For the text-containing cell, return its midpoint in (X, Y) coordinate format. 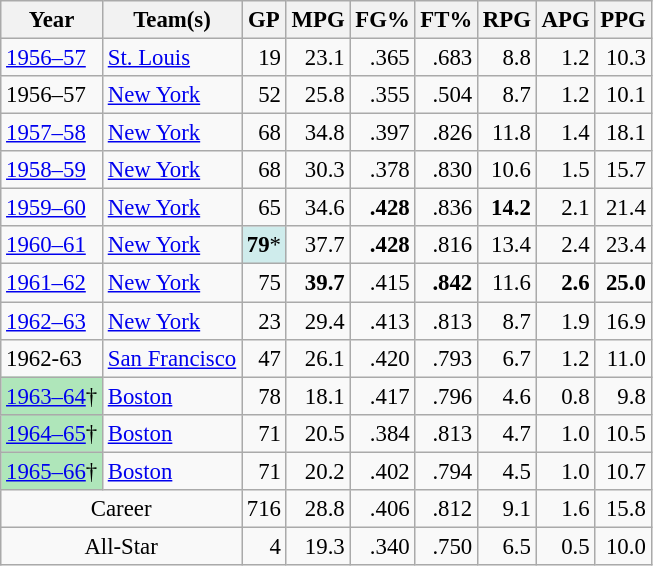
39.7 (318, 283)
10.5 (623, 433)
.378 (382, 170)
4.5 (508, 471)
.397 (382, 133)
4.6 (508, 396)
1.5 (566, 170)
MPG (318, 20)
75 (264, 283)
21.4 (623, 208)
10.6 (508, 170)
10.3 (623, 58)
1.4 (566, 133)
20.2 (318, 471)
.826 (446, 133)
8.8 (508, 58)
.794 (446, 471)
28.8 (318, 509)
.402 (382, 471)
.340 (382, 546)
30.3 (318, 170)
19.3 (318, 546)
52 (264, 95)
San Francisco (172, 358)
6.5 (508, 546)
1964–65† (52, 433)
26.1 (318, 358)
APG (566, 20)
1.6 (566, 509)
Career (122, 509)
FT% (446, 20)
.365 (382, 58)
37.7 (318, 245)
4 (264, 546)
34.8 (318, 133)
1963–64† (52, 396)
St. Louis (172, 58)
.842 (446, 283)
.836 (446, 208)
2.6 (566, 283)
1959–60 (52, 208)
65 (264, 208)
20.5 (318, 433)
.355 (382, 95)
16.9 (623, 321)
11.8 (508, 133)
19 (264, 58)
.384 (382, 433)
0.5 (566, 546)
1.9 (566, 321)
25.0 (623, 283)
FG% (382, 20)
23 (264, 321)
.504 (446, 95)
1962-63 (52, 358)
9.8 (623, 396)
.830 (446, 170)
2.4 (566, 245)
Team(s) (172, 20)
9.1 (508, 509)
6.7 (508, 358)
.793 (446, 358)
15.7 (623, 170)
GP (264, 20)
78 (264, 396)
.812 (446, 509)
1957–58 (52, 133)
.683 (446, 58)
10.1 (623, 95)
10.0 (623, 546)
.796 (446, 396)
.750 (446, 546)
11.0 (623, 358)
4.7 (508, 433)
47 (264, 358)
.420 (382, 358)
0.8 (566, 396)
2.1 (566, 208)
.816 (446, 245)
PPG (623, 20)
.406 (382, 509)
.413 (382, 321)
1960–61 (52, 245)
25.8 (318, 95)
716 (264, 509)
29.4 (318, 321)
1962–63 (52, 321)
1961–62 (52, 283)
All-Star (122, 546)
23.4 (623, 245)
79* (264, 245)
10.7 (623, 471)
23.1 (318, 58)
1965–66† (52, 471)
1958–59 (52, 170)
.417 (382, 396)
13.4 (508, 245)
15.8 (623, 509)
RPG (508, 20)
Year (52, 20)
11.6 (508, 283)
14.2 (508, 208)
.415 (382, 283)
34.6 (318, 208)
